Extract the [x, y] coordinate from the center of the cell holding the provided text.  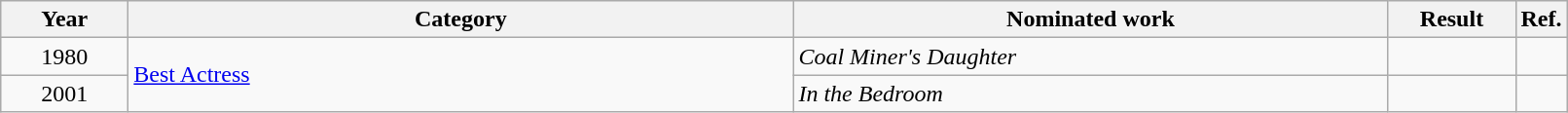
1980 [64, 56]
Best Actress [461, 75]
Ref. [1542, 19]
2001 [64, 94]
Year [64, 19]
Coal Miner's Daughter [1090, 56]
Nominated work [1090, 19]
In the Bedroom [1090, 94]
Result [1452, 19]
Category [461, 19]
